Return [x, y] of the center of cell containing provided text 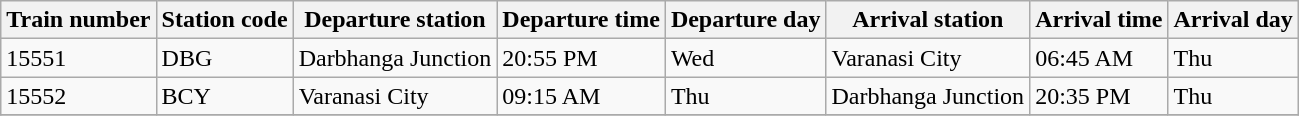
BCY [224, 96]
20:35 PM [1099, 96]
Departure station [395, 20]
Arrival station [928, 20]
Departure time [582, 20]
DBG [224, 58]
20:55 PM [582, 58]
09:15 AM [582, 96]
Train number [78, 20]
Arrival time [1099, 20]
06:45 AM [1099, 58]
Departure day [746, 20]
Wed [746, 58]
15552 [78, 96]
15551 [78, 58]
Arrival day [1233, 20]
Station code [224, 20]
